Locate the cell with the specified text and output its [X, Y] center coordinate. 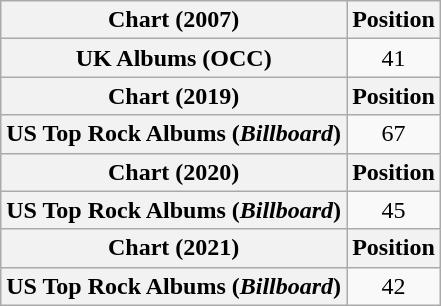
Chart (2020) [174, 172]
Chart (2019) [174, 96]
67 [394, 134]
Chart (2021) [174, 248]
41 [394, 58]
UK Albums (OCC) [174, 58]
45 [394, 210]
42 [394, 286]
Chart (2007) [174, 20]
